Identify which cell holds the provided text, then report its (x, y) central coordinate. 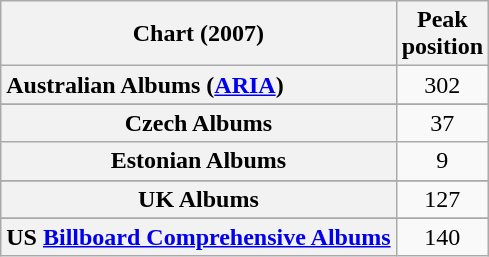
9 (442, 161)
127 (442, 199)
Czech Albums (198, 123)
140 (442, 237)
Chart (2007) (198, 34)
Australian Albums (ARIA) (198, 85)
37 (442, 123)
302 (442, 85)
Peakposition (442, 34)
Estonian Albums (198, 161)
UK Albums (198, 199)
US Billboard Comprehensive Albums (198, 237)
